For the text-containing cell, return its midpoint in (X, Y) coordinate format. 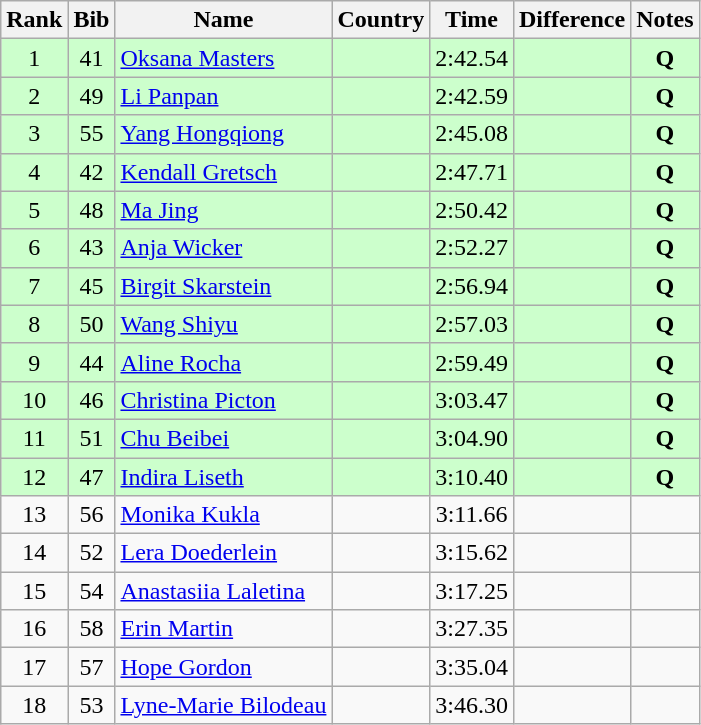
Notes (665, 20)
44 (92, 362)
2:57.03 (472, 324)
Aline Rocha (224, 362)
2 (34, 96)
Lyne-Marie Bilodeau (224, 705)
9 (34, 362)
Birgit Skarstein (224, 286)
2:52.27 (472, 248)
43 (92, 248)
3:17.25 (472, 591)
2:42.59 (472, 96)
Indira Liseth (224, 477)
55 (92, 134)
Wang Shiyu (224, 324)
54 (92, 591)
Li Panpan (224, 96)
3:15.62 (472, 553)
Yang Hongqiong (224, 134)
Christina Picton (224, 400)
10 (34, 400)
48 (92, 210)
Anja Wicker (224, 248)
Anastasiia Laletina (224, 591)
15 (34, 591)
3 (34, 134)
Lera Doederlein (224, 553)
14 (34, 553)
13 (34, 515)
51 (92, 438)
1 (34, 58)
3:46.30 (472, 705)
2:47.71 (472, 172)
41 (92, 58)
45 (92, 286)
2:59.49 (472, 362)
2:50.42 (472, 210)
Hope Gordon (224, 667)
57 (92, 667)
56 (92, 515)
3:35.04 (472, 667)
53 (92, 705)
17 (34, 667)
2:42.54 (472, 58)
42 (92, 172)
Erin Martin (224, 629)
Monika Kukla (224, 515)
Kendall Gretsch (224, 172)
Ma Jing (224, 210)
47 (92, 477)
16 (34, 629)
3:11.66 (472, 515)
58 (92, 629)
4 (34, 172)
3:03.47 (472, 400)
Name (224, 20)
Time (472, 20)
3:04.90 (472, 438)
Bib (92, 20)
6 (34, 248)
11 (34, 438)
Difference (572, 20)
2:56.94 (472, 286)
5 (34, 210)
3:10.40 (472, 477)
50 (92, 324)
Chu Beibei (224, 438)
8 (34, 324)
2:45.08 (472, 134)
Oksana Masters (224, 58)
12 (34, 477)
46 (92, 400)
Country (381, 20)
7 (34, 286)
18 (34, 705)
3:27.35 (472, 629)
52 (92, 553)
49 (92, 96)
Rank (34, 20)
